Scan for the cell matching the given text and deliver its [x, y] coordinate at center. 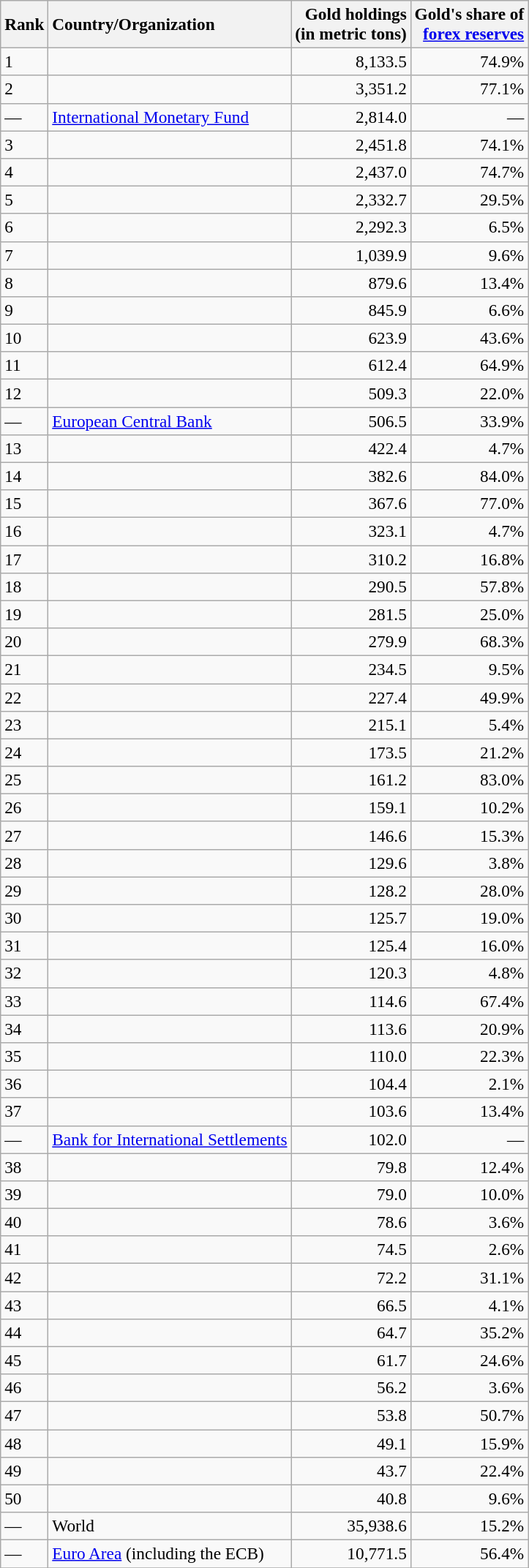
46 [25, 1388]
16 [25, 531]
4 [25, 172]
68.3% [469, 641]
10,771.5 [351, 1553]
7 [25, 255]
74.5 [351, 1250]
International Monetary Fund [170, 117]
37 [25, 1112]
3.8% [469, 863]
57.8% [469, 587]
28 [25, 863]
74.7% [469, 172]
2.6% [469, 1250]
879.6 [351, 282]
4.1% [469, 1305]
23 [25, 725]
19 [25, 614]
48 [25, 1443]
World [170, 1526]
5.4% [469, 725]
29.5% [469, 200]
15.3% [469, 835]
74.9% [469, 61]
50 [25, 1499]
24 [25, 753]
12 [25, 393]
323.1 [351, 531]
8 [25, 282]
26 [25, 807]
21.2% [469, 753]
845.9 [351, 310]
35 [25, 1056]
612.4 [351, 366]
2 [25, 89]
39 [25, 1194]
43.7 [351, 1471]
310.2 [351, 559]
13 [25, 448]
Rank [25, 23]
77.0% [469, 504]
10.0% [469, 1194]
Euro Area (including the ECB) [170, 1553]
2,332.7 [351, 200]
33.9% [469, 421]
10.2% [469, 807]
103.6 [351, 1112]
161.2 [351, 780]
2,292.3 [351, 227]
422.4 [351, 448]
42 [25, 1277]
1,039.9 [351, 255]
16.8% [469, 559]
67.4% [469, 1001]
30 [25, 918]
125.4 [351, 946]
9 [25, 310]
Country/Organization [170, 23]
17 [25, 559]
78.6 [351, 1222]
15.2% [469, 1526]
125.7 [351, 918]
36 [25, 1084]
114.6 [351, 1001]
47 [25, 1415]
19.0% [469, 918]
6.5% [469, 227]
64.7 [351, 1333]
173.5 [351, 753]
44 [25, 1333]
50.7% [469, 1415]
72.2 [351, 1277]
18 [25, 587]
22 [25, 697]
506.5 [351, 421]
9.5% [469, 669]
56.4% [469, 1553]
49 [25, 1471]
3 [25, 144]
83.0% [469, 780]
290.5 [351, 587]
Gold holdings(in metric tons) [351, 23]
64.9% [469, 366]
Gold's share offorex reserves [469, 23]
35.2% [469, 1333]
41 [25, 1250]
29 [25, 890]
33 [25, 1001]
102.0 [351, 1139]
49.1 [351, 1443]
6.6% [469, 310]
28.0% [469, 890]
27 [25, 835]
84.0% [469, 476]
40 [25, 1222]
215.1 [351, 725]
43.6% [469, 338]
32 [25, 973]
4.8% [469, 973]
40.8 [351, 1499]
56.2 [351, 1388]
281.5 [351, 614]
367.6 [351, 504]
110.0 [351, 1056]
79.0 [351, 1194]
5 [25, 200]
22.4% [469, 1471]
21 [25, 669]
227.4 [351, 697]
279.9 [351, 641]
22.3% [469, 1056]
43 [25, 1305]
45 [25, 1360]
34 [25, 1028]
2,451.8 [351, 144]
2,437.0 [351, 172]
159.1 [351, 807]
Bank for International Settlements [170, 1139]
16.0% [469, 946]
2,814.0 [351, 117]
74.1% [469, 144]
15.9% [469, 1443]
113.6 [351, 1028]
77.1% [469, 89]
25 [25, 780]
31 [25, 946]
104.4 [351, 1084]
24.6% [469, 1360]
66.5 [351, 1305]
12.4% [469, 1166]
49.9% [469, 697]
20.9% [469, 1028]
3,351.2 [351, 89]
128.2 [351, 890]
623.9 [351, 338]
8,133.5 [351, 61]
22.0% [469, 393]
79.8 [351, 1166]
61.7 [351, 1360]
234.5 [351, 669]
15 [25, 504]
European Central Bank [170, 421]
14 [25, 476]
1 [25, 61]
2.1% [469, 1084]
35,938.6 [351, 1526]
129.6 [351, 863]
6 [25, 227]
120.3 [351, 973]
509.3 [351, 393]
53.8 [351, 1415]
20 [25, 641]
146.6 [351, 835]
31.1% [469, 1277]
38 [25, 1166]
25.0% [469, 614]
10 [25, 338]
382.6 [351, 476]
11 [25, 366]
